Return the [x, y] coordinate for the center point of the cell that contains the specified text.  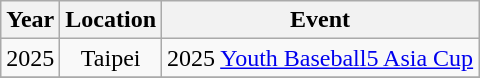
Location [111, 20]
2025 [30, 58]
2025 Youth Baseball5 Asia Cup [320, 58]
Year [30, 20]
Taipei [111, 58]
Event [320, 20]
